Determine the (x, y) coordinate at the center of the cell enclosing the given text.  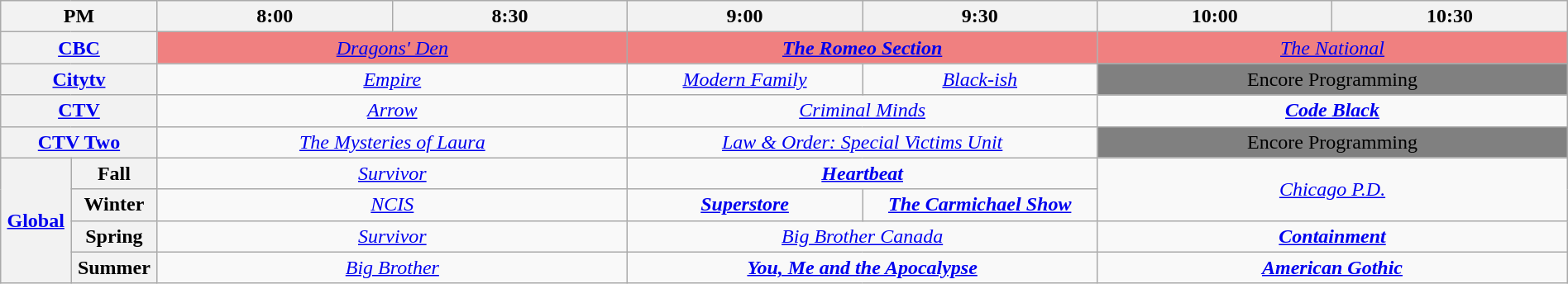
Global (36, 220)
Empire (392, 79)
10:30 (1450, 17)
Citytv (79, 79)
Spring (114, 236)
Winter (114, 205)
Black-ish (980, 79)
PM (79, 17)
9:30 (980, 17)
8:30 (509, 17)
American Gothic (1332, 267)
Summer (114, 267)
The Mysteries of Laura (392, 142)
Chicago P.D. (1332, 189)
8:00 (275, 17)
Dragons' Den (392, 48)
Big Brother Canada (862, 236)
Fall (114, 173)
Modern Family (744, 79)
CTV (79, 111)
Superstore (744, 205)
You, Me and the Apocalypse (862, 267)
The Romeo Section (862, 48)
NCIS (392, 205)
Code Black (1332, 111)
CTV Two (79, 142)
10:00 (1215, 17)
Heartbeat (862, 173)
9:00 (744, 17)
Big Brother (392, 267)
Criminal Minds (862, 111)
Containment (1332, 236)
The National (1332, 48)
The Carmichael Show (980, 205)
Arrow (392, 111)
Law & Order: Special Victims Unit (862, 142)
CBC (79, 48)
